Identify which cell holds the provided text, then report its (X, Y) central coordinate. 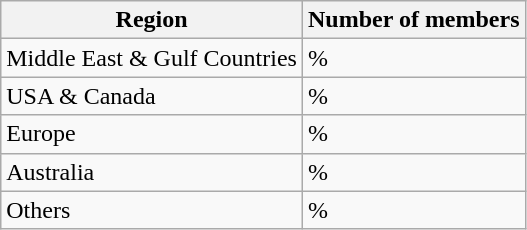
Australia (152, 172)
Europe (152, 134)
Middle East & Gulf Countries (152, 58)
USA & Canada (152, 96)
Others (152, 210)
Region (152, 20)
Number of members (414, 20)
